Scan for the cell matching the given text and deliver its (x, y) coordinate at center. 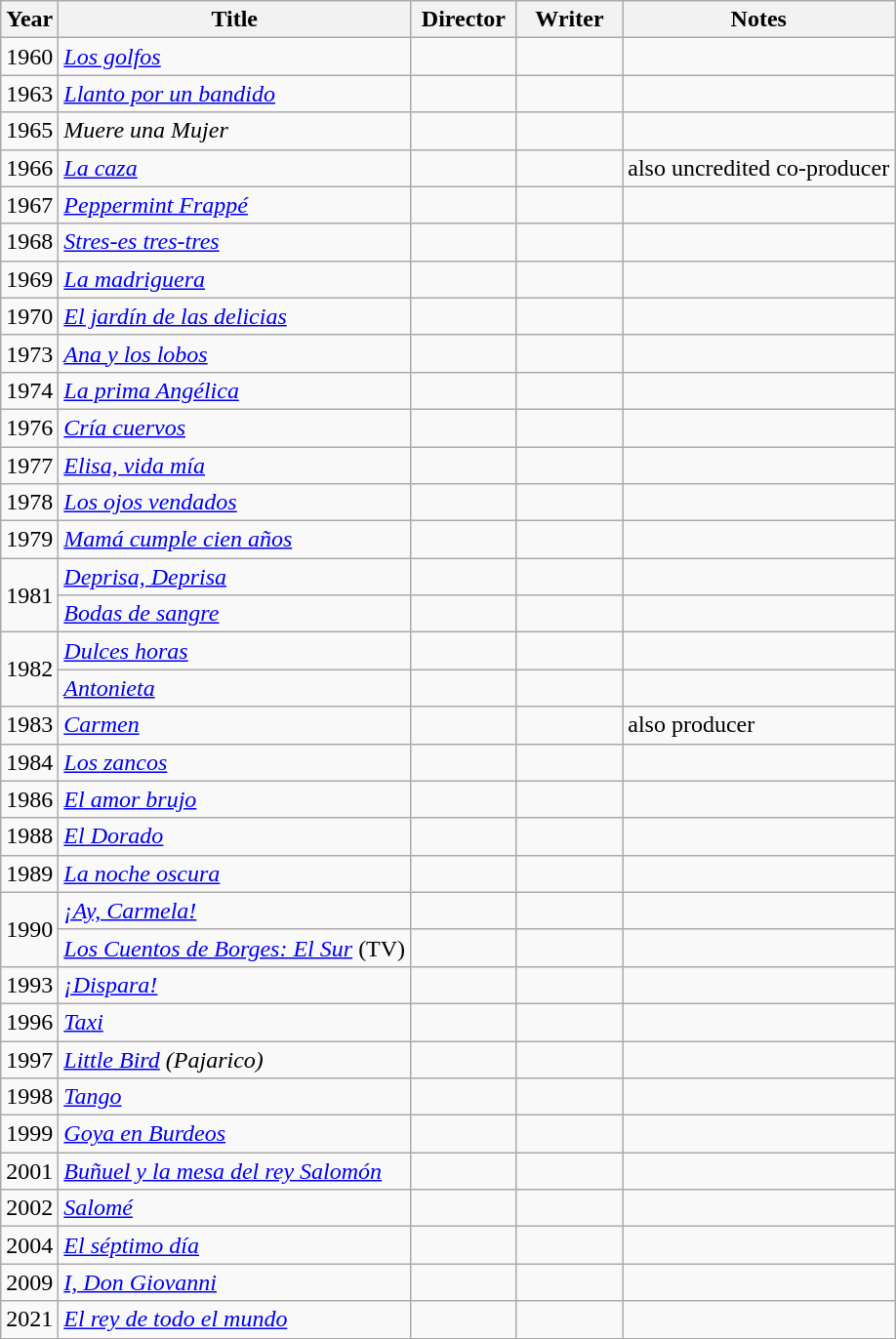
1981 (29, 595)
1974 (29, 390)
1968 (29, 242)
1976 (29, 427)
Elisa, vida mía (234, 466)
1999 (29, 1134)
2021 (29, 1319)
Los Cuentos de Borges: El Sur (TV) (234, 948)
Mamá cumple cien años (234, 540)
Notes (759, 20)
1978 (29, 503)
Cría cuervos (234, 427)
1970 (29, 316)
Los golfos (234, 57)
La noche oscura (234, 873)
Taxi (234, 1022)
El séptimo día (234, 1245)
Title (234, 20)
Bodas de sangre (234, 614)
El rey de todo el mundo (234, 1319)
Writer (570, 20)
1979 (29, 540)
1998 (29, 1097)
1996 (29, 1022)
Year (29, 20)
Los zancos (234, 762)
2004 (29, 1245)
1973 (29, 353)
I, Don Giovanni (234, 1282)
1988 (29, 836)
1960 (29, 57)
Ana y los lobos (234, 353)
1965 (29, 131)
1989 (29, 873)
1993 (29, 985)
La prima Angélica (234, 390)
El jardín de las delicias (234, 316)
1983 (29, 725)
El amor brujo (234, 799)
El Dorado (234, 836)
1977 (29, 466)
La madriguera (234, 279)
Antonieta (234, 688)
Los ojos vendados (234, 503)
¡Dispara! (234, 985)
Little Bird (Pajarico) (234, 1059)
1969 (29, 279)
Peppermint Frappé (234, 205)
Director (465, 20)
Goya en Burdeos (234, 1134)
Muere una Mujer (234, 131)
Llanto por un bandido (234, 94)
1984 (29, 762)
1963 (29, 94)
La caza (234, 168)
Carmen (234, 725)
1966 (29, 168)
1986 (29, 799)
2002 (29, 1208)
1982 (29, 669)
Stres-es tres-tres (234, 242)
Buñuel y la mesa del rey Salomón (234, 1171)
¡Ay, Carmela! (234, 911)
Deprisa, Deprisa (234, 577)
2009 (29, 1282)
Salomé (234, 1208)
also uncredited co-producer (759, 168)
2001 (29, 1171)
Dulces horas (234, 651)
1967 (29, 205)
1997 (29, 1059)
also producer (759, 725)
Tango (234, 1097)
1990 (29, 929)
